Extract the [X, Y] coordinate from the center of the cell holding the provided text.  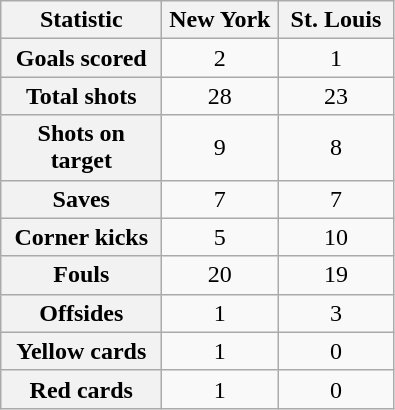
Total shots [82, 96]
Offsides [82, 313]
23 [336, 96]
19 [336, 275]
Goals scored [82, 58]
Saves [82, 199]
Yellow cards [82, 351]
Fouls [82, 275]
2 [220, 58]
3 [336, 313]
8 [336, 148]
10 [336, 237]
5 [220, 237]
Corner kicks [82, 237]
9 [220, 148]
28 [220, 96]
Shots on target [82, 148]
St. Louis [336, 20]
Statistic [82, 20]
Red cards [82, 389]
20 [220, 275]
New York [220, 20]
